Output the (X, Y) coordinate of the center of the cell containing the given text.  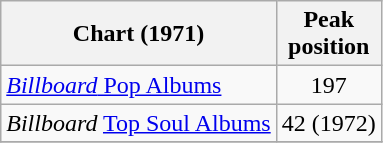
Peakposition (328, 34)
Billboard Pop Albums (138, 85)
Billboard Top Soul Albums (138, 123)
Chart (1971) (138, 34)
197 (328, 85)
42 (1972) (328, 123)
